Output the [x, y] coordinate of the center of the cell containing the given text.  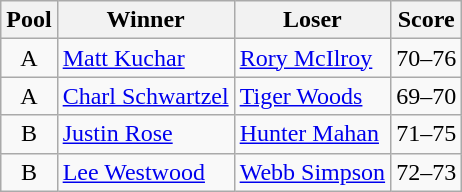
Justin Rose [146, 134]
Pool [29, 20]
Matt Kuchar [146, 58]
Tiger Woods [312, 96]
Loser [312, 20]
71–75 [426, 134]
72–73 [426, 172]
Score [426, 20]
Winner [146, 20]
Lee Westwood [146, 172]
70–76 [426, 58]
Charl Schwartzel [146, 96]
Rory McIlroy [312, 58]
Webb Simpson [312, 172]
69–70 [426, 96]
Hunter Mahan [312, 134]
